Detect which cell encompasses the target text, then output its [X, Y] center coordinate. 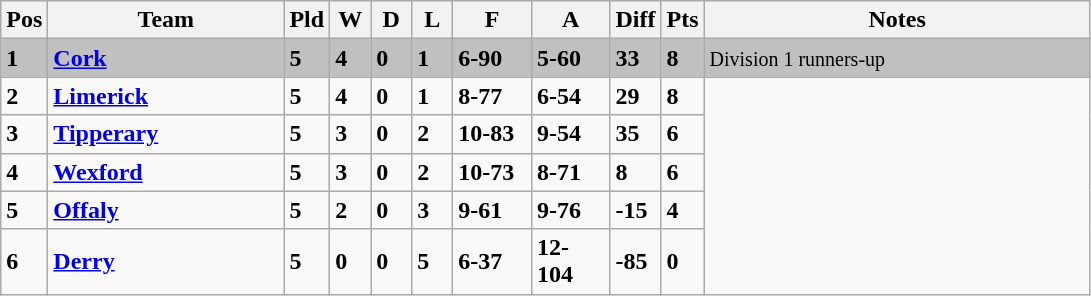
Team [166, 20]
Diff [636, 20]
29 [636, 96]
Pld [307, 20]
F [492, 20]
10-73 [492, 172]
Notes [897, 20]
6-54 [570, 96]
Tipperary [166, 134]
Division 1 runners-up [897, 58]
-15 [636, 210]
8-77 [492, 96]
Wexford [166, 172]
Pos [24, 20]
9-61 [492, 210]
6-37 [492, 262]
Offaly [166, 210]
9-76 [570, 210]
33 [636, 58]
D [392, 20]
8-71 [570, 172]
6-90 [492, 58]
L [432, 20]
Limerick [166, 96]
9-54 [570, 134]
-85 [636, 262]
12-104 [570, 262]
Derry [166, 262]
Cork [166, 58]
W [350, 20]
5-60 [570, 58]
Pts [682, 20]
35 [636, 134]
A [570, 20]
10-83 [492, 134]
